Pinpoint the cell where the given text exists, returning its [x, y] midpoint coordinate. 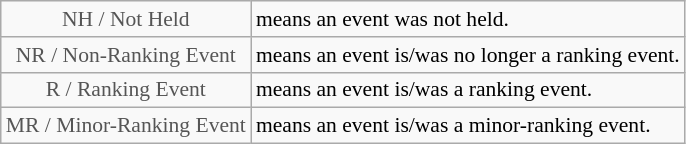
MR / Minor-Ranking Event [126, 126]
means an event was not held. [468, 19]
R / Ranking Event [126, 90]
means an event is/was no longer a ranking event. [468, 55]
NH / Not Held [126, 19]
means an event is/was a ranking event. [468, 90]
NR / Non-Ranking Event [126, 55]
means an event is/was a minor-ranking event. [468, 126]
